Identify which cell holds the provided text, then report its [X, Y] central coordinate. 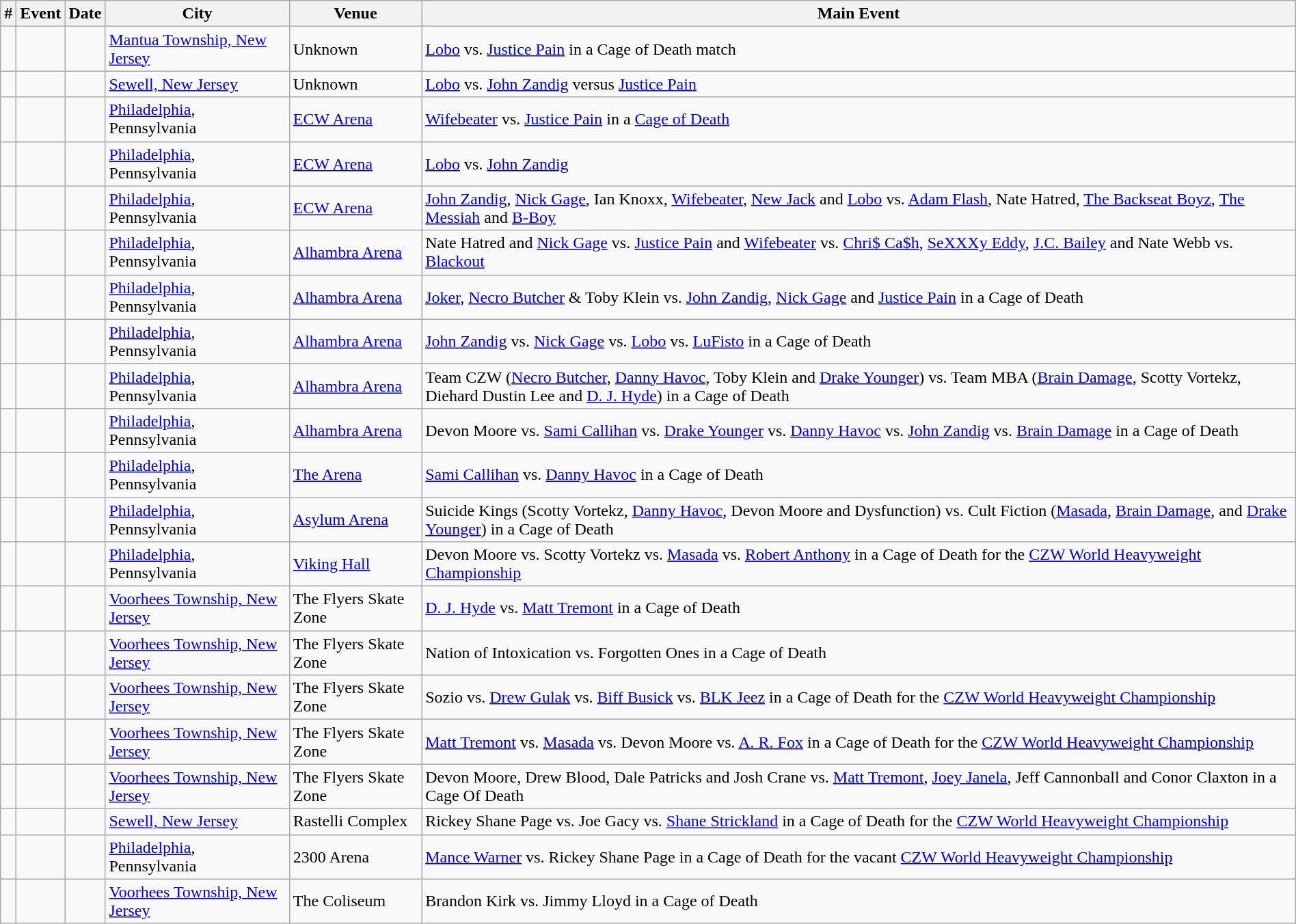
Lobo vs. John Zandig versus Justice Pain [859, 84]
Mantua Township, New Jersey [197, 49]
Nate Hatred and Nick Gage vs. Justice Pain and Wifebeater vs. Chri$ Ca$h, SeXXXy Eddy, J.C. Bailey and Nate Webb vs. Blackout [859, 253]
Brandon Kirk vs. Jimmy Lloyd in a Cage of Death [859, 901]
Devon Moore vs. Sami Callihan vs. Drake Younger vs. Danny Havoc vs. John Zandig vs. Brain Damage in a Cage of Death [859, 431]
Venue [355, 14]
City [197, 14]
Lobo vs. Justice Pain in a Cage of Death match [859, 49]
Lobo vs. John Zandig [859, 164]
Rickey Shane Page vs. Joe Gacy vs. Shane Strickland in a Cage of Death for the CZW World Heavyweight Championship [859, 821]
Sozio vs. Drew Gulak vs. Biff Busick vs. BLK Jeez in a Cage of Death for the CZW World Heavyweight Championship [859, 697]
Devon Moore vs. Scotty Vortekz vs. Masada vs. Robert Anthony in a Cage of Death for the CZW World Heavyweight Championship [859, 565]
John Zandig vs. Nick Gage vs. Lobo vs. LuFisto in a Cage of Death [859, 342]
# [8, 14]
Devon Moore, Drew Blood, Dale Patricks and Josh Crane vs. Matt Tremont, Joey Janela, Jeff Cannonball and Conor Claxton in a Cage Of Death [859, 786]
Viking Hall [355, 565]
Asylum Arena [355, 519]
Date [85, 14]
2300 Arena [355, 857]
John Zandig, Nick Gage, Ian Knoxx, Wifebeater, New Jack and Lobo vs. Adam Flash, Nate Hatred, The Backseat Boyz, The Messiah and B-Boy [859, 208]
Joker, Necro Butcher & Toby Klein vs. John Zandig, Nick Gage and Justice Pain in a Cage of Death [859, 297]
Rastelli Complex [355, 821]
Sami Callihan vs. Danny Havoc in a Cage of Death [859, 474]
Matt Tremont vs. Masada vs. Devon Moore vs. A. R. Fox in a Cage of Death for the CZW World Heavyweight Championship [859, 742]
The Arena [355, 474]
Wifebeater vs. Justice Pain in a Cage of Death [859, 119]
Event [41, 14]
The Coliseum [355, 901]
Nation of Intoxication vs. Forgotten Ones in a Cage of Death [859, 653]
Mance Warner vs. Rickey Shane Page in a Cage of Death for the vacant CZW World Heavyweight Championship [859, 857]
D. J. Hyde vs. Matt Tremont in a Cage of Death [859, 608]
Main Event [859, 14]
